Find where the given text appears and provide that cell's center as [X, Y] coordinate. 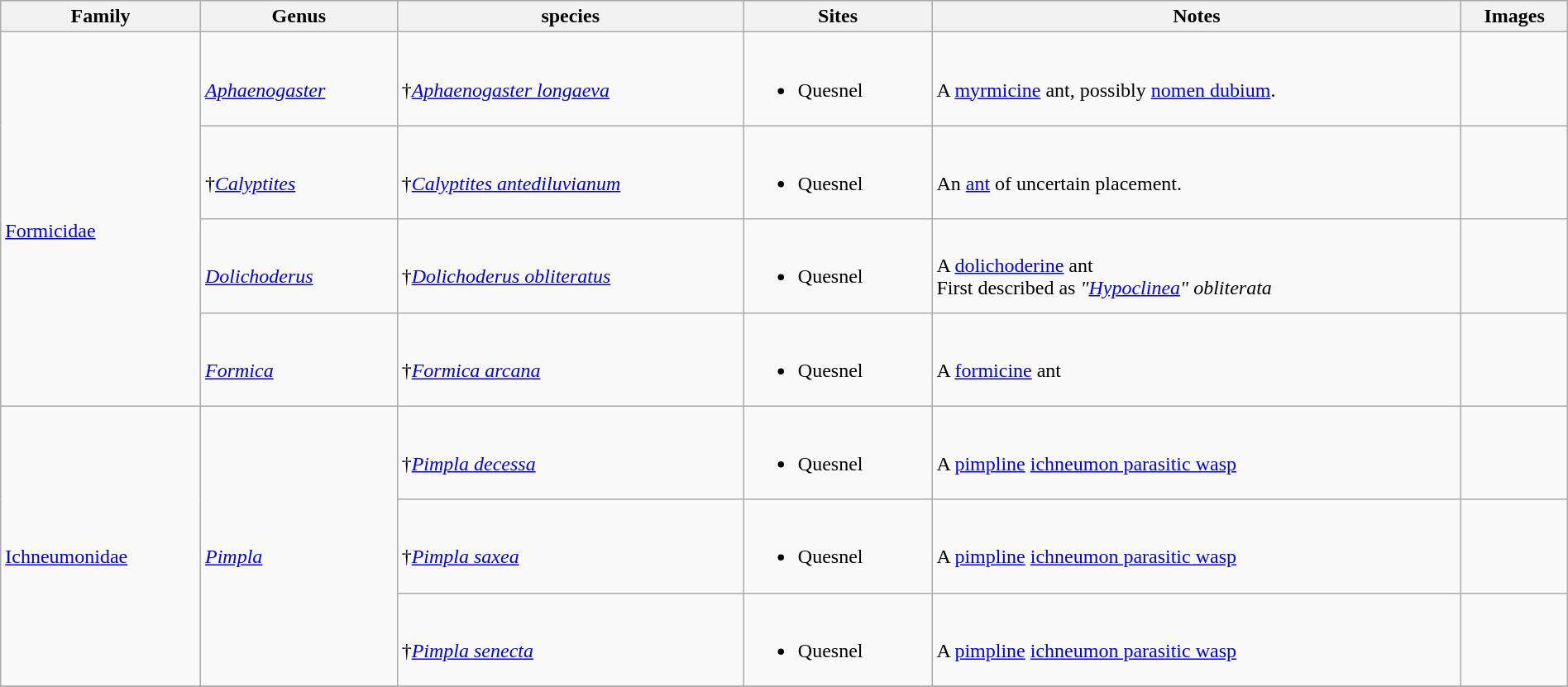
Images [1514, 17]
†Calyptites antediluvianum [571, 172]
An ant of uncertain placement. [1197, 172]
Family [101, 17]
†Formica arcana [571, 359]
†Pimpla saxea [571, 546]
†Dolichoderus obliteratus [571, 266]
Genus [299, 17]
†Aphaenogaster longaeva [571, 79]
A myrmicine ant, possibly nomen dubium. [1197, 79]
Aphaenogaster [299, 79]
Dolichoderus [299, 266]
species [571, 17]
†Calyptites [299, 172]
Sites [838, 17]
Ichneumonidae [101, 546]
†Pimpla senecta [571, 640]
†Pimpla decessa [571, 453]
Pimpla [299, 546]
Formicidae [101, 219]
A formicine ant [1197, 359]
A dolichoderine ant First described as "Hypoclinea" obliterata [1197, 266]
Notes [1197, 17]
Formica [299, 359]
